Provide the (X, Y) coordinate of the cell's center where the given text is located.  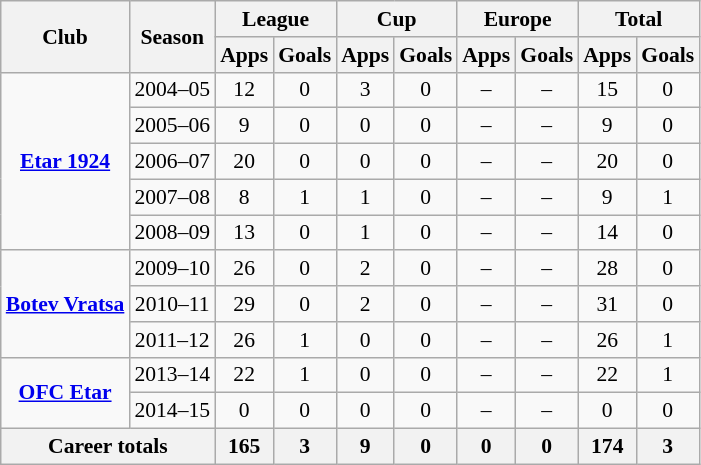
Europe (518, 19)
2010–11 (172, 304)
31 (607, 304)
Club (66, 36)
Season (172, 36)
174 (607, 447)
13 (244, 233)
2014–15 (172, 411)
Career totals (108, 447)
Botev Vratsa (66, 304)
OFC Etar (66, 392)
2005–06 (172, 126)
2004–05 (172, 90)
2011–12 (172, 340)
2009–10 (172, 269)
2008–09 (172, 233)
15 (607, 90)
8 (244, 197)
Etar 1924 (66, 161)
2013–14 (172, 375)
14 (607, 233)
League (276, 19)
2006–07 (172, 162)
28 (607, 269)
165 (244, 447)
Cup (396, 19)
Total (638, 19)
29 (244, 304)
2007–08 (172, 197)
12 (244, 90)
